Return (x, y) of the center of cell containing provided text 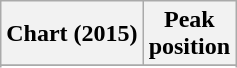
Peak position (189, 34)
Chart (2015) (72, 34)
